Output the [X, Y] coordinate of the center of the cell containing the given text.  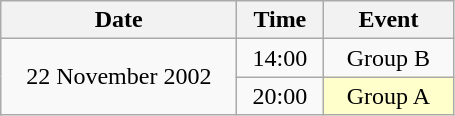
22 November 2002 [119, 77]
Event [388, 20]
Group B [388, 58]
Group A [388, 96]
20:00 [280, 96]
14:00 [280, 58]
Date [119, 20]
Time [280, 20]
